Capture the cell that displays the provided text and extract its [x, y] central coordinate. 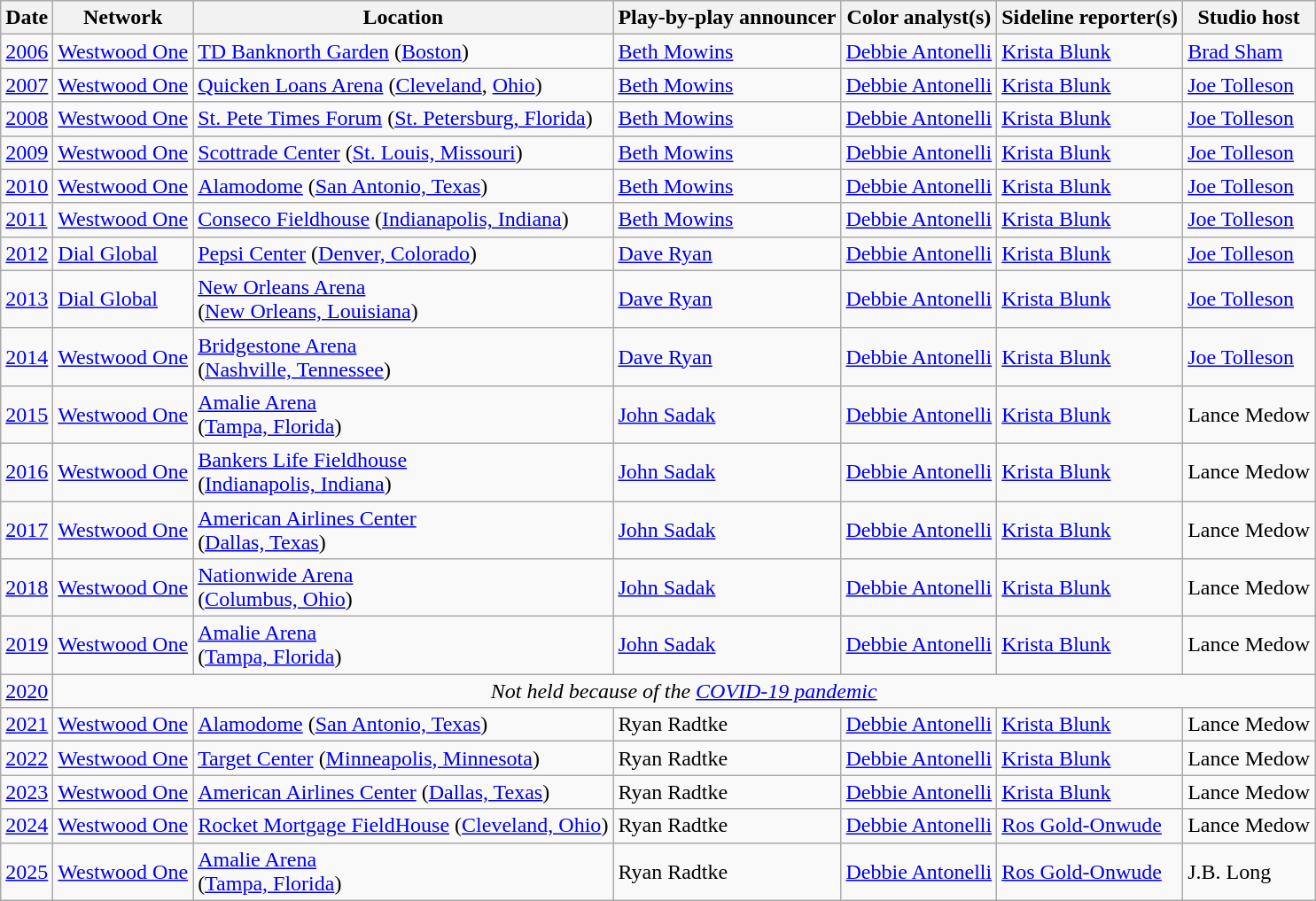
TD Banknorth Garden (Boston) [403, 51]
Network [123, 18]
Studio host [1250, 18]
Bridgestone Arena (Nashville, Tennessee) [403, 356]
Brad Sham [1250, 51]
2019 [27, 645]
2011 [27, 220]
2017 [27, 530]
Rocket Mortgage FieldHouse (Cleveland, Ohio) [403, 826]
2013 [27, 299]
2012 [27, 253]
2014 [27, 356]
2015 [27, 415]
2007 [27, 85]
Sideline reporter(s) [1090, 18]
2016 [27, 471]
New Orleans Arena (New Orleans, Louisiana) [403, 299]
2020 [27, 691]
Conseco Fieldhouse (Indianapolis, Indiana) [403, 220]
2021 [27, 725]
2010 [27, 186]
2024 [27, 826]
2009 [27, 152]
Scottrade Center (St. Louis, Missouri) [403, 152]
J.B. Long [1250, 872]
2018 [27, 588]
Color analyst(s) [919, 18]
Quicken Loans Arena (Cleveland, Ohio) [403, 85]
2023 [27, 792]
2006 [27, 51]
Bankers Life Fieldhouse (Indianapolis, Indiana) [403, 471]
Play-by-play announcer [727, 18]
Target Center (Minneapolis, Minnesota) [403, 758]
2025 [27, 872]
Nationwide Arena (Columbus, Ohio) [403, 588]
2022 [27, 758]
Location [403, 18]
Pepsi Center (Denver, Colorado) [403, 253]
Not held because of the COVID-19 pandemic [684, 691]
St. Pete Times Forum (St. Petersburg, Florida) [403, 119]
2008 [27, 119]
Date [27, 18]
